Provide the (x, y) coordinate of the cell's center where the given text is located.  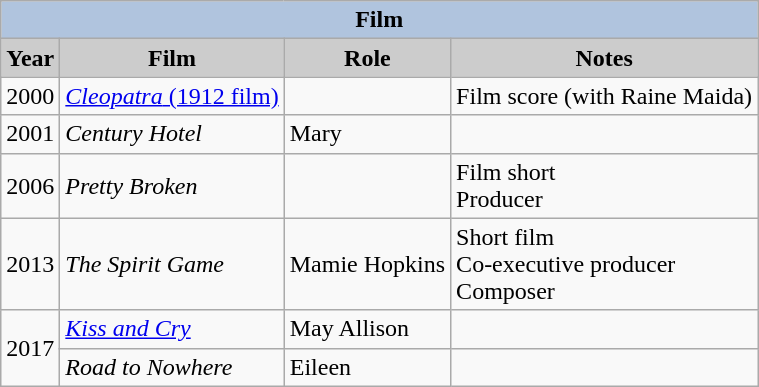
2000 (30, 96)
Role (367, 58)
Notes (604, 58)
Mamie Hopkins (367, 264)
Century Hotel (172, 134)
May Allison (367, 329)
2001 (30, 134)
Kiss and Cry (172, 329)
Eileen (367, 367)
2013 (30, 264)
Film score (with Raine Maida) (604, 96)
The Spirit Game (172, 264)
Short film Co-executive producer Composer (604, 264)
2017 (30, 348)
Pretty Broken (172, 186)
Cleopatra (1912 film) (172, 96)
Film short Producer (604, 186)
2006 (30, 186)
Road to Nowhere (172, 367)
Year (30, 58)
Mary (367, 134)
